Find where the given text appears and provide that cell's center as [x, y] coordinate. 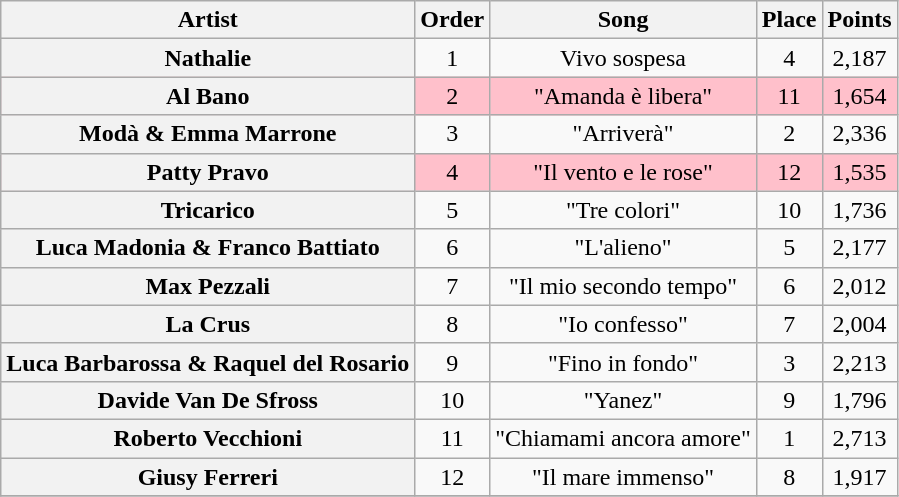
Luca Barbarossa & Raquel del Rosario [208, 362]
2,012 [860, 286]
Order [452, 20]
"Fino in fondo" [624, 362]
Al Bano [208, 96]
"Il vento e le rose" [624, 172]
1,736 [860, 210]
Modà & Emma Marrone [208, 134]
"Io confesso" [624, 324]
2,336 [860, 134]
"L'alieno" [624, 248]
Points [860, 20]
Luca Madonia & Franco Battiato [208, 248]
"Il mio secondo tempo" [624, 286]
"Amanda è libera" [624, 96]
Artist [208, 20]
"Yanez" [624, 400]
Patty Pravo [208, 172]
"Tre colori" [624, 210]
1,796 [860, 400]
"Chiamami ancora amore" [624, 438]
La Crus [208, 324]
Max Pezzali [208, 286]
2,177 [860, 248]
"Arriverà" [624, 134]
Roberto Vecchioni [208, 438]
Giusy Ferreri [208, 477]
Song [624, 20]
Tricarico [208, 210]
"Il mare immenso" [624, 477]
1,535 [860, 172]
Vivo sospesa [624, 58]
2,187 [860, 58]
2,713 [860, 438]
2,004 [860, 324]
1,654 [860, 96]
2,213 [860, 362]
Place [789, 20]
1,917 [860, 477]
Nathalie [208, 58]
Davide Van De Sfross [208, 400]
